Detect which cell encompasses the target text, then output its (X, Y) center coordinate. 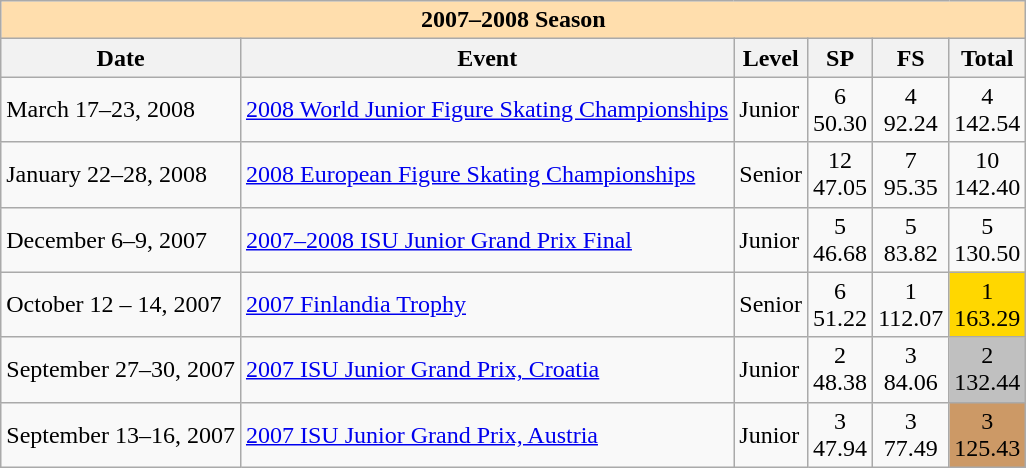
2008 World Junior Figure Skating Championships (486, 110)
5130.50 (988, 240)
Level (771, 58)
1 163.29 (988, 304)
January 22–28, 2008 (121, 174)
2007–2008 ISU Junior Grand Prix Final (486, 240)
3 47.94 (840, 434)
Event (486, 58)
4 142.54 (988, 110)
SP (840, 58)
2008 European Figure Skating Championships (486, 174)
Total (988, 58)
2007 Finlandia Trophy (486, 304)
3125.43 (988, 434)
2132.44 (988, 370)
2007–2008 Season (514, 20)
3 77.49 (911, 434)
4 92.24 (911, 110)
2007 ISU Junior Grand Prix, Croatia (486, 370)
FS (911, 58)
6 51.22 (840, 304)
248.38 (840, 370)
September 13–16, 2007 (121, 434)
546.68 (840, 240)
Date (121, 58)
September 27–30, 2007 (121, 370)
October 12 – 14, 2007 (121, 304)
7 95.35 (911, 174)
12 47.05 (840, 174)
384.06 (911, 370)
March 17–23, 2008 (121, 110)
1 112.07 (911, 304)
6 50.30 (840, 110)
December 6–9, 2007 (121, 240)
2007 ISU Junior Grand Prix, Austria (486, 434)
10 142.40 (988, 174)
583.82 (911, 240)
